Determine the (X, Y) coordinate at the center of the cell enclosing the given text.  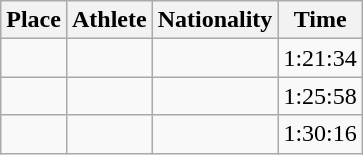
Nationality (215, 20)
Time (320, 20)
Place (34, 20)
1:21:34 (320, 58)
Athlete (109, 20)
1:30:16 (320, 134)
1:25:58 (320, 96)
